Return the (X, Y) coordinate for the center point of the cell that contains the specified text.  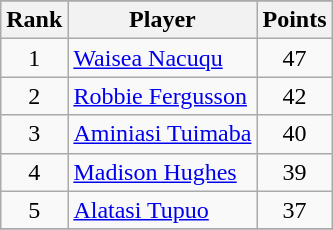
1 (34, 58)
Rank (34, 20)
4 (34, 172)
Alatasi Tupuo (162, 210)
47 (294, 58)
42 (294, 96)
37 (294, 210)
Aminiasi Tuimaba (162, 134)
Player (162, 20)
40 (294, 134)
Points (294, 20)
Madison Hughes (162, 172)
2 (34, 96)
39 (294, 172)
Waisea Nacuqu (162, 58)
5 (34, 210)
Robbie Fergusson (162, 96)
3 (34, 134)
